Return the [x, y] coordinate for the center point of the cell that contains the specified text.  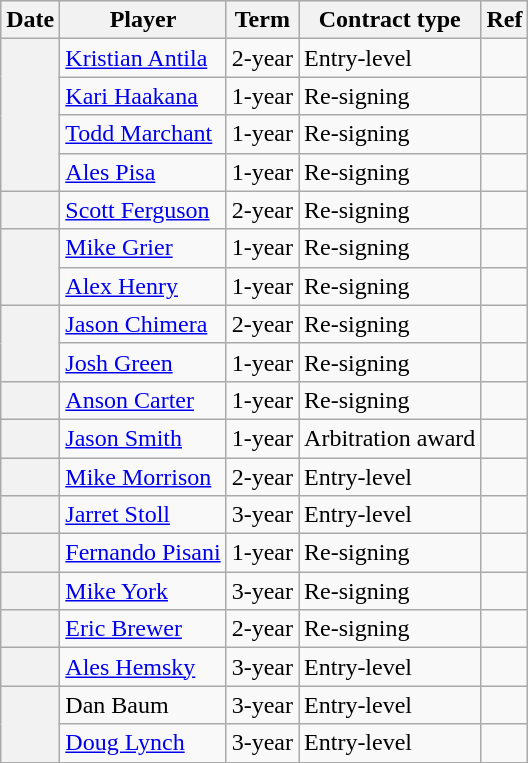
Mike Grier [143, 248]
Term [262, 20]
Ales Hemsky [143, 667]
Jason Chimera [143, 324]
Dan Baum [143, 705]
Ref [504, 20]
Eric Brewer [143, 629]
Mike Morrison [143, 477]
Kari Haakana [143, 96]
Date [30, 20]
Jarret Stoll [143, 515]
Arbitration award [390, 438]
Kristian Antila [143, 58]
Player [143, 20]
Josh Green [143, 362]
Doug Lynch [143, 743]
Alex Henry [143, 286]
Jason Smith [143, 438]
Mike York [143, 591]
Fernando Pisani [143, 553]
Ales Pisa [143, 172]
Scott Ferguson [143, 210]
Anson Carter [143, 400]
Todd Marchant [143, 134]
Contract type [390, 20]
